Find where the given text appears and provide that cell's center as [x, y] coordinate. 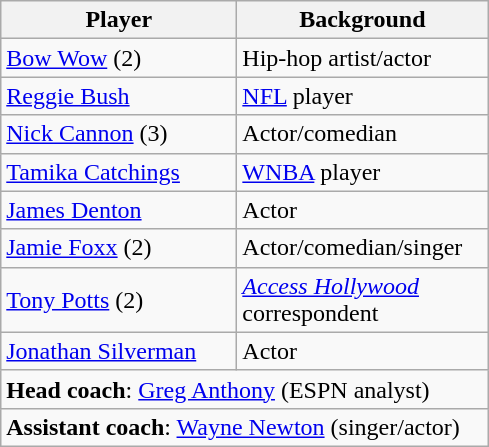
Bow Wow (2) [119, 58]
Tony Potts (2) [119, 300]
WNBA player [362, 172]
Background [362, 20]
Nick Cannon (3) [119, 134]
Player [119, 20]
Reggie Bush [119, 96]
Assistant coach: Wayne Newton (singer/actor) [244, 427]
Jamie Foxx (2) [119, 248]
Actor/comedian/singer [362, 248]
Head coach: Greg Anthony (ESPN analyst) [244, 389]
Jonathan Silverman [119, 351]
NFL player [362, 96]
Actor/comedian [362, 134]
Access Hollywood correspondent [362, 300]
Hip-hop artist/actor [362, 58]
Tamika Catchings [119, 172]
James Denton [119, 210]
